Output the [X, Y] coordinate of the center of the cell containing the given text.  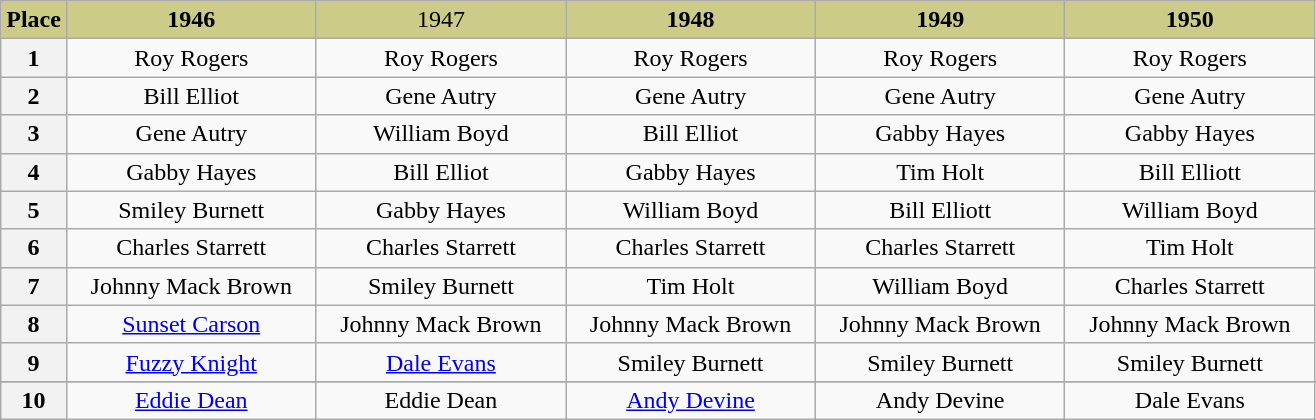
2 [34, 96]
1949 [940, 20]
9 [34, 362]
8 [34, 324]
4 [34, 172]
6 [34, 248]
1946 [191, 20]
7 [34, 286]
1948 [691, 20]
Fuzzy Knight [191, 362]
1947 [441, 20]
1 [34, 58]
Place [34, 20]
Sunset Carson [191, 324]
3 [34, 134]
5 [34, 210]
10 [34, 400]
1950 [1190, 20]
